From the cell containing the given text, extract its center point as [X, Y] coordinate. 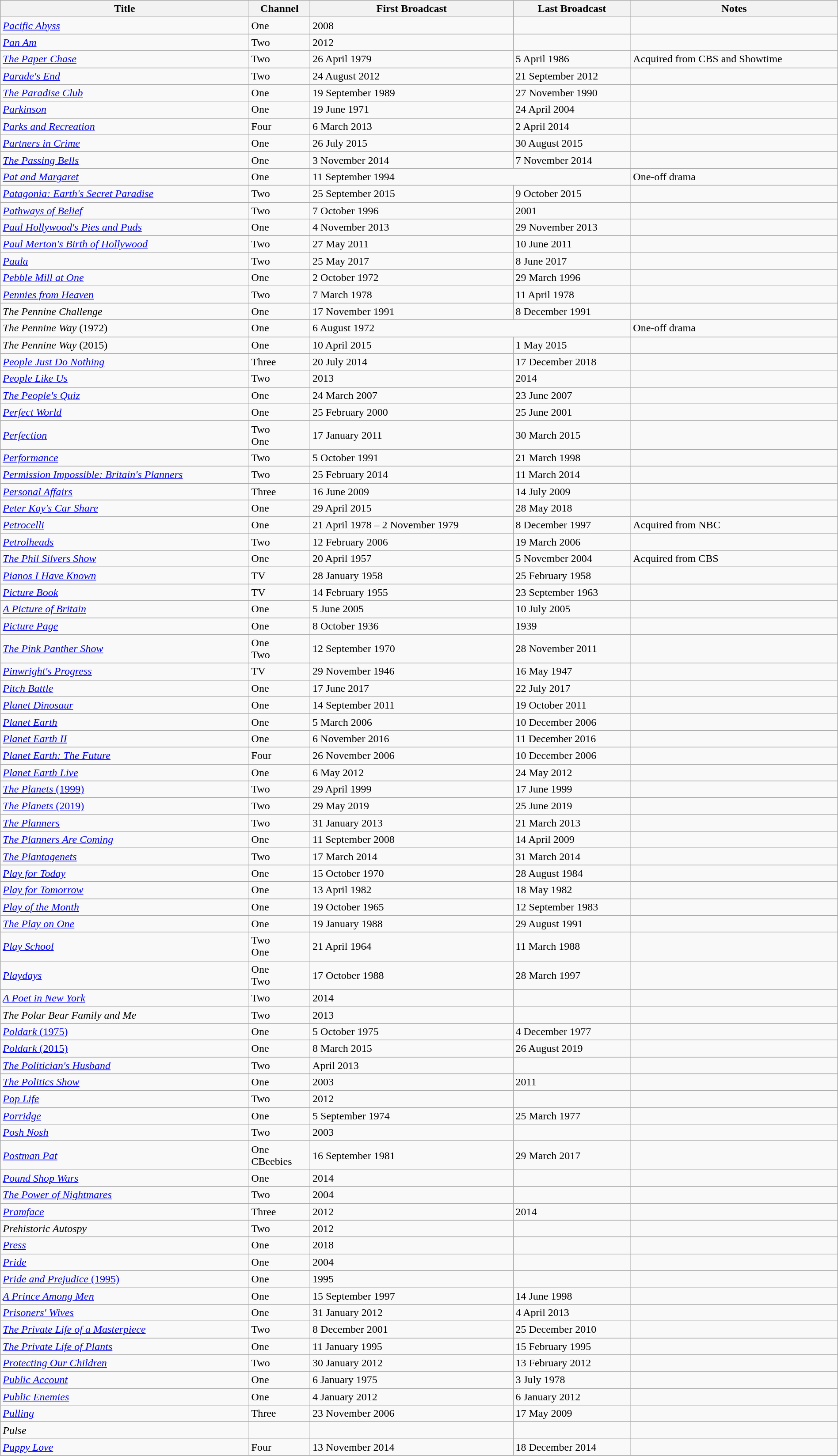
The Pennine Challenge [125, 311]
19 January 1988 [412, 924]
Pramface [125, 1212]
5 November 2004 [572, 559]
19 June 1971 [412, 110]
14 February 1955 [412, 592]
17 May 2009 [572, 1414]
17 November 1991 [412, 311]
The Paradise Club [125, 93]
9 October 2015 [572, 193]
2001 [572, 211]
Petrocelli [125, 525]
The Power of Nightmares [125, 1195]
29 April 2015 [412, 508]
Public Enemies [125, 1397]
Title [125, 9]
Planet Earth: The Future [125, 755]
19 October 2011 [572, 705]
2008 [412, 26]
25 June 2019 [572, 806]
4 April 2013 [572, 1312]
25 March 1977 [572, 1116]
11 April 1978 [572, 295]
11 March 2014 [572, 474]
5 September 1974 [412, 1116]
8 June 2017 [572, 261]
4 November 2013 [412, 227]
The Private Life of Plants [125, 1346]
21 April 1978 – 2 November 1979 [412, 525]
30 March 2015 [572, 435]
Acquired from NBC [734, 525]
3 November 2014 [412, 160]
Acquired from CBS and Showtime [734, 59]
20 April 1957 [412, 559]
Planet Earth Live [125, 773]
24 May 2012 [572, 773]
29 November 2013 [572, 227]
Permission Impossible: Britain's Planners [125, 474]
Parkinson [125, 110]
Porridge [125, 1116]
The Planets (2019) [125, 806]
17 June 2017 [412, 688]
14 June 1998 [572, 1296]
24 August 2012 [412, 76]
11 September 2008 [412, 840]
Pathways of Belief [125, 211]
Press [125, 1245]
28 January 1958 [412, 576]
People Just Do Nothing [125, 362]
Notes [734, 9]
Poldark (1975) [125, 1031]
17 October 1988 [412, 975]
26 April 1979 [412, 59]
25 February 1958 [572, 576]
2018 [412, 1245]
12 February 2006 [412, 542]
17 January 2011 [412, 435]
18 May 1982 [572, 890]
Peter Kay's Car Share [125, 508]
17 June 1999 [572, 789]
The Pink Panther Show [125, 648]
Parks and Recreation [125, 126]
1995 [412, 1279]
Planet Dinosaur [125, 705]
April 2013 [412, 1065]
8 October 1936 [412, 626]
10 April 2015 [412, 345]
Postman Pat [125, 1156]
24 April 2004 [572, 110]
The Pennine Way (1972) [125, 328]
27 May 2011 [412, 244]
2011 [572, 1082]
8 December 1997 [572, 525]
19 March 2006 [572, 542]
Pop Life [125, 1099]
1 May 2015 [572, 345]
A Picture of Britain [125, 609]
16 May 1947 [572, 671]
5 April 1986 [572, 59]
The Politician's Husband [125, 1065]
One CBeebies [279, 1156]
21 March 1998 [572, 458]
6 January 2012 [572, 1397]
The Play on One [125, 924]
Perfection [125, 435]
Pacific Abyss [125, 26]
29 November 1946 [412, 671]
Performance [125, 458]
Pitch Battle [125, 688]
1939 [572, 626]
12 September 1983 [572, 907]
Play for Tomorrow [125, 890]
The Plantagenets [125, 857]
16 September 1981 [412, 1156]
A Prince Among Men [125, 1296]
20 July 2014 [412, 362]
Petrolheads [125, 542]
Patagonia: Earth's Secret Paradise [125, 193]
7 October 1996 [412, 211]
Poldark (2015) [125, 1048]
5 June 2005 [412, 609]
11 December 2016 [572, 739]
Pride [125, 1262]
11 January 1995 [412, 1346]
2 October 1972 [412, 278]
4 December 1977 [572, 1031]
25 June 2001 [572, 412]
Pan Am [125, 42]
10 July 2005 [572, 609]
Pinwright's Progress [125, 671]
The Pennine Way (2015) [125, 345]
The Paper Chase [125, 59]
26 July 2015 [412, 143]
Paul Hollywood's Pies and Puds [125, 227]
29 May 2019 [412, 806]
15 September 1997 [412, 1296]
Pennies from Heaven [125, 295]
5 March 2006 [412, 722]
The Planets (1999) [125, 789]
The Polar Bear Family and Me [125, 1015]
Partners in Crime [125, 143]
6 August 1972 [470, 328]
29 March 1996 [572, 278]
25 December 2010 [572, 1329]
8 December 1991 [572, 311]
Parade's End [125, 76]
25 May 2017 [412, 261]
18 December 2014 [572, 1447]
Pulse [125, 1430]
2 April 2014 [572, 126]
Play of the Month [125, 907]
19 September 1989 [412, 93]
23 September 1963 [572, 592]
13 November 2014 [412, 1447]
6 November 2016 [412, 739]
Playdays [125, 975]
7 March 1978 [412, 295]
Pat and Margaret [125, 177]
12 September 1970 [412, 648]
Last Broadcast [572, 9]
The Phil Silvers Show [125, 559]
31 January 2013 [412, 823]
5 October 1991 [412, 458]
Pride and Prejudice (1995) [125, 1279]
24 March 2007 [412, 395]
29 August 1991 [572, 924]
11 March 1988 [572, 946]
26 August 2019 [572, 1048]
15 October 1970 [412, 873]
6 March 2013 [412, 126]
A Poet in New York [125, 998]
Planet Earth II [125, 739]
17 December 2018 [572, 362]
The Passing Bells [125, 160]
Posh Nosh [125, 1133]
Pulling [125, 1414]
8 December 2001 [412, 1329]
14 July 2009 [572, 492]
25 February 2000 [412, 412]
25 September 2015 [412, 193]
Paula [125, 261]
Acquired from CBS [734, 559]
16 June 2009 [412, 492]
28 May 2018 [572, 508]
Picture Book [125, 592]
23 November 2006 [412, 1414]
The People's Quiz [125, 395]
21 April 1964 [412, 946]
Public Account [125, 1380]
8 March 2015 [412, 1048]
11 September 1994 [470, 177]
Protecting Our Children [125, 1363]
17 March 2014 [412, 857]
The Politics Show [125, 1082]
Perfect World [125, 412]
25 February 2014 [412, 474]
29 April 1999 [412, 789]
Picture Page [125, 626]
31 January 2012 [412, 1312]
27 November 1990 [572, 93]
30 January 2012 [412, 1363]
Paul Merton's Birth of Hollywood [125, 244]
6 May 2012 [412, 773]
3 July 1978 [572, 1380]
The Planners [125, 823]
10 June 2011 [572, 244]
13 April 1982 [412, 890]
People Like Us [125, 379]
28 August 1984 [572, 873]
Prehistoric Autospy [125, 1228]
29 March 2017 [572, 1156]
Puppy Love [125, 1447]
Channel [279, 9]
6 January 1975 [412, 1380]
19 October 1965 [412, 907]
14 April 2009 [572, 840]
14 September 2011 [412, 705]
The Private Life of a Masterpiece [125, 1329]
First Broadcast [412, 9]
Pebble Mill at One [125, 278]
23 June 2007 [572, 395]
Planet Earth [125, 722]
28 November 2011 [572, 648]
The Planners Are Coming [125, 840]
Play School [125, 946]
Personal Affairs [125, 492]
Pianos I Have Known [125, 576]
26 November 2006 [412, 755]
15 February 1995 [572, 1346]
13 February 2012 [572, 1363]
22 July 2017 [572, 688]
21 September 2012 [572, 76]
Play for Today [125, 873]
Pound Shop Wars [125, 1178]
7 November 2014 [572, 160]
28 March 1997 [572, 975]
31 March 2014 [572, 857]
30 August 2015 [572, 143]
21 March 2013 [572, 823]
4 January 2012 [412, 1397]
5 October 1975 [412, 1031]
Prisoners' Wives [125, 1312]
